Provide the (X, Y) coordinate of the cell's center where the given text is located.  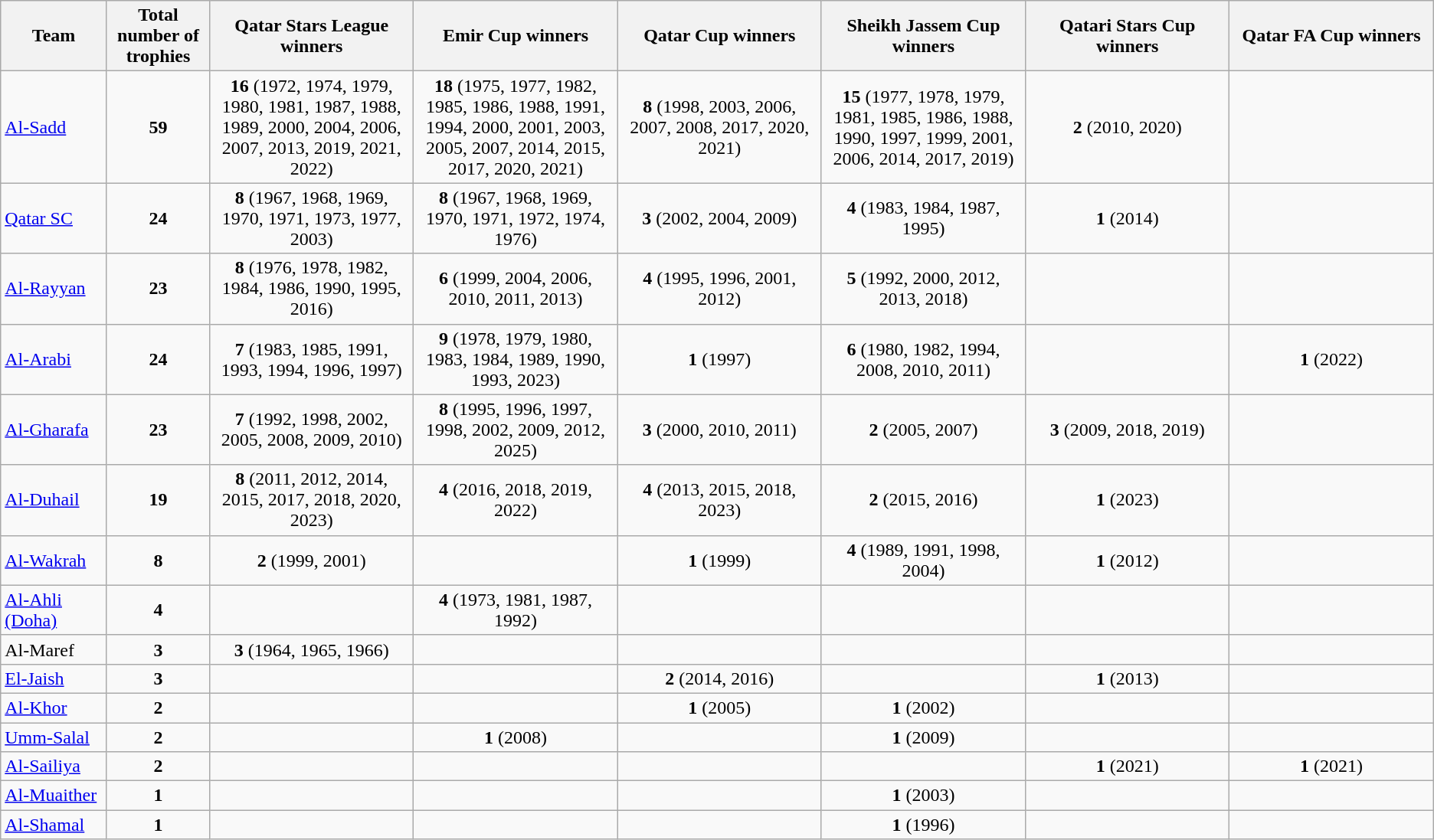
1 (2009) (923, 737)
9 (1978, 1979, 1980, 1983, 1984, 1989, 1990, 1993, 2023) (516, 359)
3 (1964, 1965, 1966) (312, 649)
1 (1996) (923, 825)
Qatar FA Cup winners (1331, 36)
8 (158, 561)
16 (1972, 1974, 1979, 1980, 1981, 1987, 1988, 1989, 2000, 2004, 2006, 2007, 2013, 2019, 2021, 2022) (312, 127)
Al-Maref (54, 649)
Al-Ahli (Doha) (54, 610)
1 (2012) (1128, 561)
59 (158, 127)
1 (1997) (719, 359)
4 (1983, 1984, 1987, 1995) (923, 218)
Al-Wakrah (54, 561)
Al-Muaither (54, 796)
8 (1998, 2003, 2006, 2007, 2008, 2017, 2020, 2021) (719, 127)
8 (2011, 2012, 2014, 2015, 2017, 2018, 2020, 2023) (312, 500)
8 (1967, 1968, 1969, 1970, 1971, 1972, 1974, 1976) (516, 218)
4 (1995, 1996, 2001, 2012) (719, 289)
1 (2014) (1128, 218)
3 (2002, 2004, 2009) (719, 218)
4 (1973, 1981, 1987, 1992) (516, 610)
4 (2013, 2015, 2018, 2023) (719, 500)
1 (2013) (1128, 678)
El-Jaish (54, 678)
Qatar Stars League winners (312, 36)
Qatar SC (54, 218)
6 (1999, 2004, 2006, 2010, 2011, 2013) (516, 289)
Umm-Salal (54, 737)
Team (54, 36)
Al-Rayyan (54, 289)
2 (2015, 2016) (923, 500)
Qatar Cup winners (719, 36)
5 (1992, 2000, 2012, 2013, 2018) (923, 289)
18 (1975, 1977, 1982, 1985, 1986, 1988, 1991, 1994, 2000, 2001, 2003, 2005, 2007, 2014, 2015, 2017, 2020, 2021) (516, 127)
8 (1976, 1978, 1982, 1984, 1986, 1990, 1995, 2016) (312, 289)
2 (2005, 2007) (923, 430)
Al-Arabi (54, 359)
Al-Duhail (54, 500)
8 (1967, 1968, 1969, 1970, 1971, 1973, 1977, 2003) (312, 218)
Total number of trophies (158, 36)
Al-Sadd (54, 127)
3 (2009, 2018, 2019) (1128, 430)
4 (158, 610)
6 (1980, 1982, 1994, 2008, 2010, 2011) (923, 359)
1 (2002) (923, 708)
Sheikh Jassem Cup winners (923, 36)
7 (1992, 1998, 2002, 2005, 2008, 2009, 2010) (312, 430)
Qatari Stars Cup winners (1128, 36)
15 (1977, 1978, 1979, 1981, 1985, 1986, 1988, 1990, 1997, 1999, 2001, 2006, 2014, 2017, 2019) (923, 127)
Emir Cup winners (516, 36)
19 (158, 500)
8 (1995, 1996, 1997, 1998, 2002, 2009, 2012, 2025) (516, 430)
Al-Khor (54, 708)
1 (1999) (719, 561)
2 (2010, 2020) (1128, 127)
2 (1999, 2001) (312, 561)
Al-Gharafa (54, 430)
4 (2016, 2018, 2019, 2022) (516, 500)
1 (2008) (516, 737)
3 (2000, 2010, 2011) (719, 430)
1 (2005) (719, 708)
Al-Sailiya (54, 766)
4 (1989, 1991, 1998, 2004) (923, 561)
2 (2014, 2016) (719, 678)
1 (2023) (1128, 500)
7 (1983, 1985, 1991, 1993, 1994, 1996, 1997) (312, 359)
Al-Shamal (54, 825)
1 (2022) (1331, 359)
1 (2003) (923, 796)
